Find where the given text appears and provide that cell's center as [x, y] coordinate. 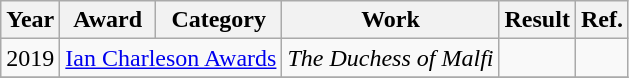
Year [30, 20]
Ref. [602, 20]
Ian Charleson Awards [171, 58]
Category [218, 20]
The Duchess of Malfi [390, 58]
Work [390, 20]
2019 [30, 58]
Award [108, 20]
Result [537, 20]
